Identify which cell holds the provided text, then report its (X, Y) central coordinate. 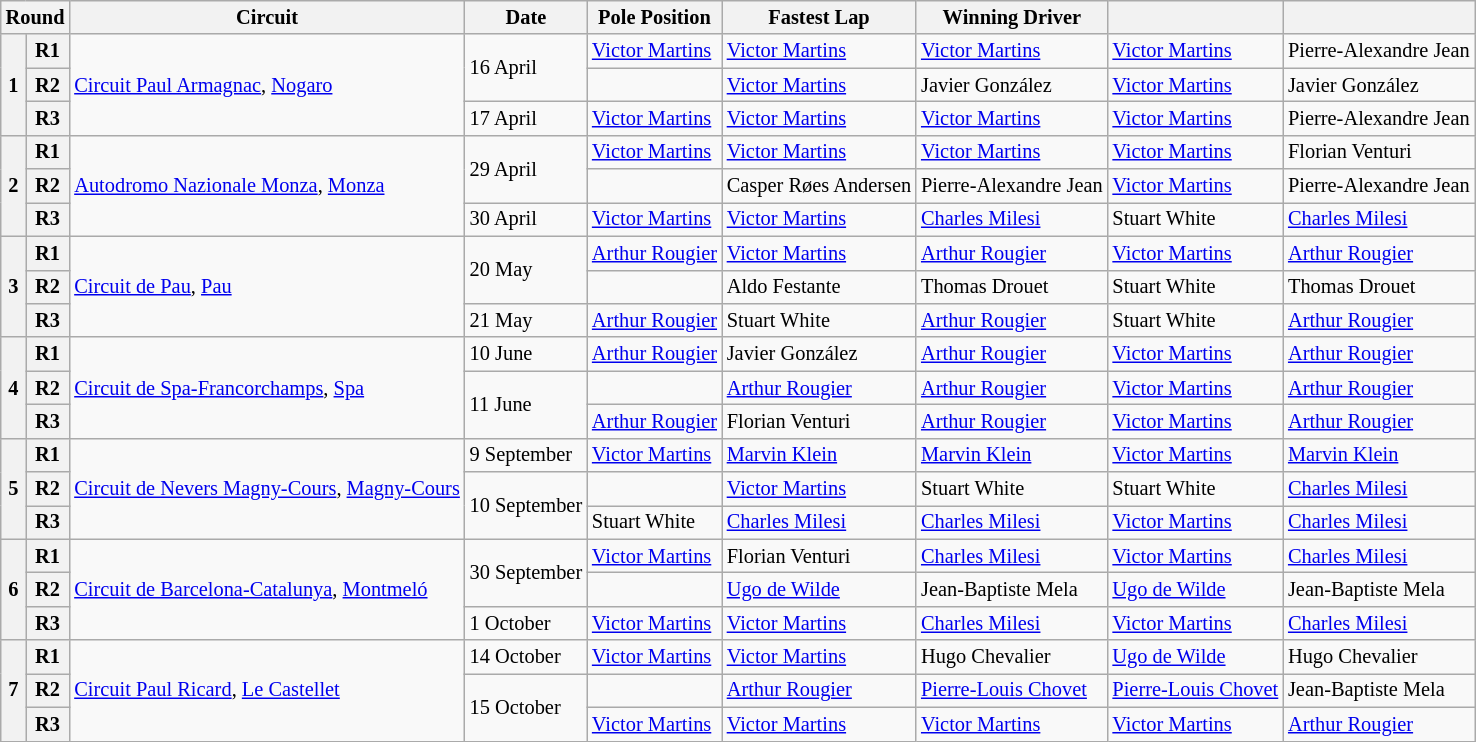
21 May (526, 320)
9 September (526, 455)
Circuit (266, 17)
Round (36, 17)
4 (14, 388)
16 April (526, 68)
11 June (526, 404)
Circuit Paul Ricard, Le Castellet (266, 690)
Fastest Lap (819, 17)
1 October (526, 623)
14 October (526, 657)
30 April (526, 219)
Date (526, 17)
17 April (526, 118)
6 (14, 590)
1 (14, 84)
Aldo Festante (819, 287)
Circuit de Nevers Magny-Cours, Magny-Cours (266, 488)
Circuit de Pau, Pau (266, 286)
Circuit de Spa-Francorchamps, Spa (266, 388)
Circuit Paul Armagnac, Nogaro (266, 84)
Circuit de Barcelona-Catalunya, Montmeló (266, 590)
20 May (526, 270)
15 October (526, 706)
Autodromo Nazionale Monza, Monza (266, 186)
10 June (526, 354)
30 September (526, 572)
Winning Driver (1012, 17)
29 April (526, 168)
7 (14, 690)
3 (14, 286)
Casper Røes Andersen (819, 186)
10 September (526, 506)
5 (14, 488)
Pole Position (654, 17)
2 (14, 186)
